Output the (X, Y) coordinate of the center of the cell containing the given text.  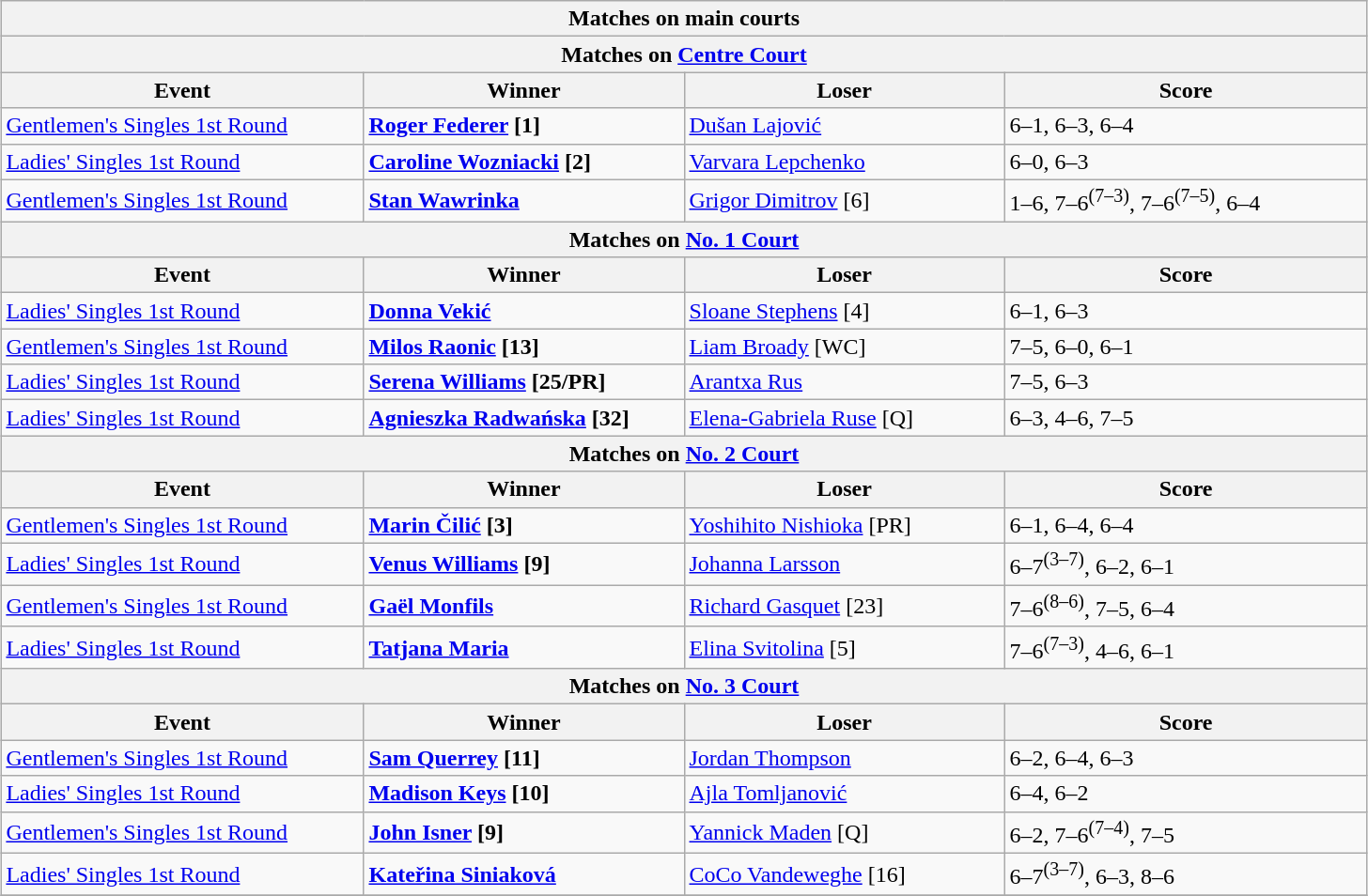
Elena-Gabriela Ruse [Q] (844, 418)
7–5, 6–3 (1186, 382)
1–6, 7–6(7–3), 7–6(7–5), 6–4 (1186, 201)
Matches on No. 1 Court (684, 239)
Johanna Larsson (844, 564)
Yoshihito Nishioka [PR] (844, 525)
Tatjana Maria (524, 648)
Gaël Monfils (524, 607)
Ajla Tomljanović (844, 794)
7–6(8–6), 7–5, 6–4 (1186, 607)
6–1, 6–3, 6–4 (1186, 126)
6–2, 6–4, 6–3 (1186, 758)
Venus Williams [9] (524, 564)
Grigor Dimitrov [6] (844, 201)
Arantxa Rus (844, 382)
6–1, 6–3 (1186, 311)
Milos Raonic [13] (524, 347)
Varvara Lepchenko (844, 162)
Jordan Thompson (844, 758)
6–4, 6–2 (1186, 794)
Serena Williams [25/PR] (524, 382)
6–7(3–7), 6–2, 6–1 (1186, 564)
Agnieszka Radwańska [32] (524, 418)
Marin Čilić [3] (524, 525)
Caroline Wozniacki [2] (524, 162)
Dušan Lajović (844, 126)
Madison Keys [10] (524, 794)
Matches on main courts (684, 19)
Stan Wawrinka (524, 201)
Donna Vekić (524, 311)
7–6(7–3), 4–6, 6–1 (1186, 648)
Matches on Centre Court (684, 54)
Roger Federer [1] (524, 126)
Matches on No. 3 Court (684, 687)
Elina Svitolina [5] (844, 648)
John Isner [9] (524, 832)
Richard Gasquet [23] (844, 607)
Sam Querrey [11] (524, 758)
Sloane Stephens [4] (844, 311)
CoCo Vandeweghe [16] (844, 875)
7–5, 6–0, 6–1 (1186, 347)
Matches on No. 2 Court (684, 454)
Kateřina Siniaková (524, 875)
Liam Broady [WC] (844, 347)
6–1, 6–4, 6–4 (1186, 525)
6–0, 6–3 (1186, 162)
Yannick Maden [Q] (844, 832)
6–3, 4–6, 7–5 (1186, 418)
6–7(3–7), 6–3, 8–6 (1186, 875)
6–2, 7–6(7–4), 7–5 (1186, 832)
